From the cell containing the given text, extract its center point as (x, y) coordinate. 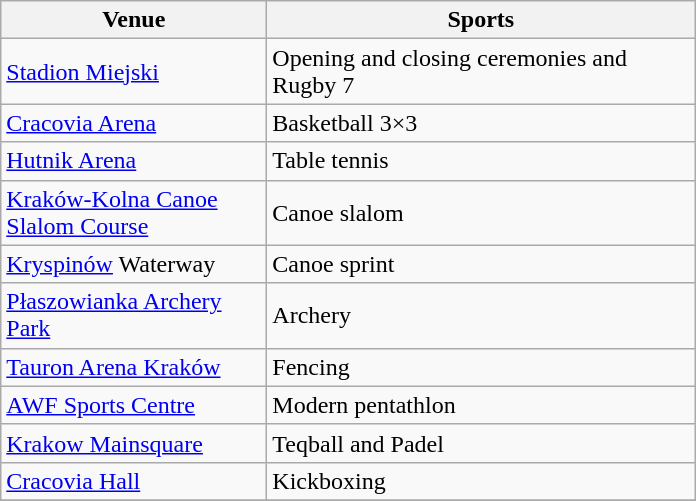
Kryspinów Waterway (134, 264)
Modern pentathlon (481, 405)
Kickboxing (481, 481)
Cracovia Arena (134, 123)
Fencing (481, 367)
Table tennis (481, 161)
Venue (134, 20)
Teqball and Padel (481, 443)
Stadion Miejski (134, 72)
Opening and closing ceremonies and Rugby 7 (481, 72)
Cracovia Hall (134, 481)
Kraków-Kolna Canoe Slalom Course (134, 212)
Canoe sprint (481, 264)
AWF Sports Centre (134, 405)
Tauron Arena Kraków (134, 367)
Canoe slalom (481, 212)
Sports (481, 20)
Archery (481, 316)
Krakow Mainsquare (134, 443)
Basketball 3×3 (481, 123)
Płaszowianka Archery Park (134, 316)
Hutnik Arena (134, 161)
